Locate the cell with the specified text and output its (X, Y) center coordinate. 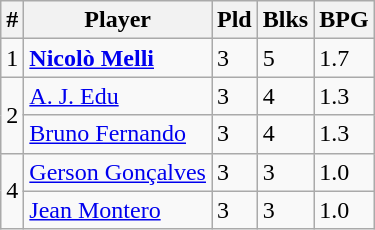
# (12, 20)
A. J. Edu (118, 96)
Bruno Fernando (118, 134)
5 (285, 58)
2 (12, 115)
Nicolò Melli (118, 58)
BPG (344, 20)
Pld (235, 20)
1 (12, 58)
Player (118, 20)
Blks (285, 20)
Jean Montero (118, 210)
Gerson Gonçalves (118, 172)
1.7 (344, 58)
